Extract the [x, y] coordinate from the center of the cell holding the provided text.  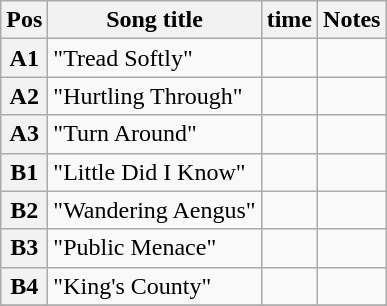
time [289, 20]
B1 [24, 172]
B3 [24, 248]
Notes [352, 20]
Pos [24, 20]
A3 [24, 134]
"King's County" [154, 286]
"Tread Softly" [154, 58]
B2 [24, 210]
"Little Did I Know" [154, 172]
A2 [24, 96]
"Hurtling Through" [154, 96]
B4 [24, 286]
"Turn Around" [154, 134]
"Wandering Aengus" [154, 210]
Song title [154, 20]
"Public Menace" [154, 248]
A1 [24, 58]
